Locate the cell with the specified text and output its [x, y] center coordinate. 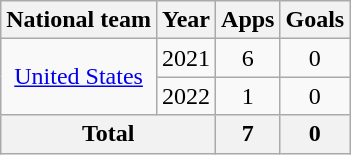
6 [248, 58]
Goals [315, 20]
2021 [186, 58]
United States [79, 77]
Apps [248, 20]
2022 [186, 96]
Total [108, 134]
1 [248, 96]
National team [79, 20]
Year [186, 20]
7 [248, 134]
